Output the [X, Y] coordinate of the center of the cell containing the given text.  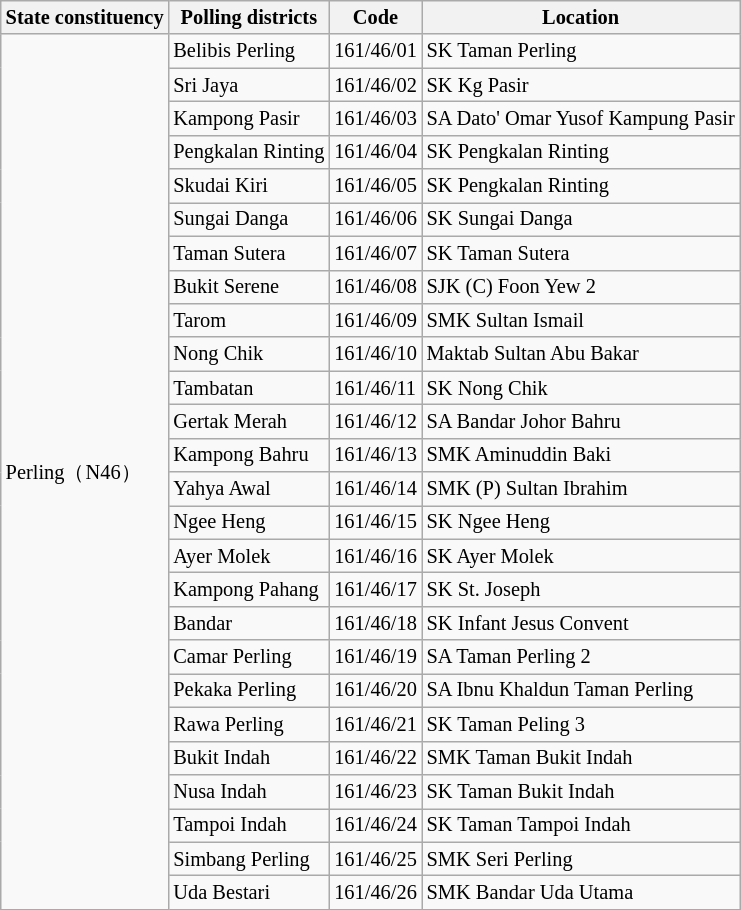
SK Ngee Heng [581, 522]
161/46/06 [375, 219]
161/46/03 [375, 118]
Sri Jaya [248, 85]
Taman Sutera [248, 253]
161/46/23 [375, 791]
Camar Perling [248, 657]
State constituency [85, 17]
SA Dato' Omar Yusof Kampung Pasir [581, 118]
161/46/19 [375, 657]
SA Bandar Johor Bahru [581, 421]
SK Infant Jesus Convent [581, 623]
161/46/21 [375, 724]
SMK Seri Perling [581, 859]
SMK Sultan Ismail [581, 320]
SK Sungai Danga [581, 219]
Skudai Kiri [248, 186]
Uda Bestari [248, 892]
161/46/07 [375, 253]
Polling districts [248, 17]
SJK (C) Foon Yew 2 [581, 287]
SK Ayer Molek [581, 556]
Belibis Perling [248, 51]
SMK Taman Bukit Indah [581, 758]
Tarom [248, 320]
SK Taman Bukit Indah [581, 791]
SK Taman Sutera [581, 253]
161/46/15 [375, 522]
161/46/05 [375, 186]
161/46/12 [375, 421]
Code [375, 17]
SMK Bandar Uda Utama [581, 892]
161/46/09 [375, 320]
Bukit Serene [248, 287]
161/46/01 [375, 51]
161/46/18 [375, 623]
161/46/10 [375, 354]
SMK Aminuddin Baki [581, 455]
SA Ibnu Khaldun Taman Perling [581, 690]
161/46/20 [375, 690]
Nong Chik [248, 354]
161/46/22 [375, 758]
Pengkalan Rinting [248, 152]
Nusa Indah [248, 791]
SK Taman Peling 3 [581, 724]
Ngee Heng [248, 522]
Tampoi Indah [248, 825]
161/46/25 [375, 859]
161/46/13 [375, 455]
SK Kg Pasir [581, 85]
Kampong Pahang [248, 589]
Gertak Merah [248, 421]
161/46/11 [375, 388]
Tambatan [248, 388]
161/46/26 [375, 892]
Bandar [248, 623]
SK Taman Tampoi Indah [581, 825]
Yahya Awal [248, 489]
161/46/24 [375, 825]
Kampong Bahru [248, 455]
Rawa Perling [248, 724]
161/46/04 [375, 152]
Ayer Molek [248, 556]
Maktab Sultan Abu Bakar [581, 354]
SK Nong Chik [581, 388]
Bukit Indah [248, 758]
Location [581, 17]
SK Taman Perling [581, 51]
161/46/08 [375, 287]
161/46/14 [375, 489]
161/46/16 [375, 556]
Perling（N46） [85, 472]
161/46/17 [375, 589]
Simbang Perling [248, 859]
Kampong Pasir [248, 118]
SMK (P) Sultan Ibrahim [581, 489]
161/46/02 [375, 85]
Pekaka Perling [248, 690]
SA Taman Perling 2 [581, 657]
Sungai Danga [248, 219]
SK St. Joseph [581, 589]
